Detect which cell encompasses the target text, then output its [X, Y] center coordinate. 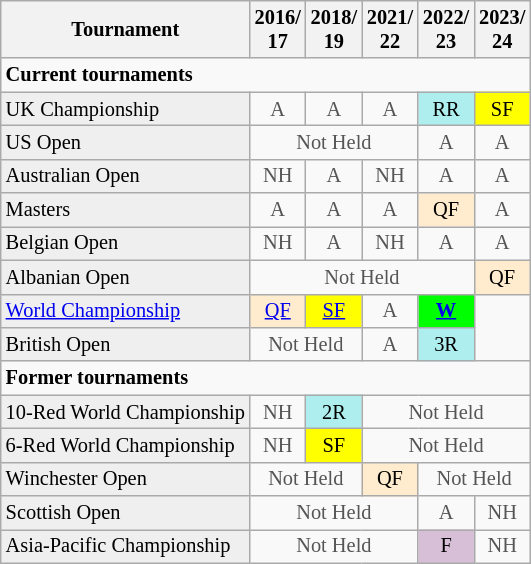
2021/22 [390, 29]
Albanian Open [126, 277]
Current tournaments [266, 75]
W [446, 311]
3R [446, 344]
2018/19 [334, 29]
2022/23 [446, 29]
2016/17 [278, 29]
2R [334, 412]
Winchester Open [126, 479]
2023/24 [502, 29]
RR [446, 109]
Asia-Pacific Championship [126, 546]
F [446, 546]
Belgian Open [126, 243]
Former tournaments [266, 378]
World Championship [126, 311]
US Open [126, 142]
Tournament [126, 29]
Scottish Open [126, 513]
UK Championship [126, 109]
Masters [126, 210]
Australian Open [126, 176]
10-Red World Championship [126, 412]
6-Red World Championship [126, 445]
British Open [126, 344]
